Pinpoint the cell where the given text exists, returning its [x, y] midpoint coordinate. 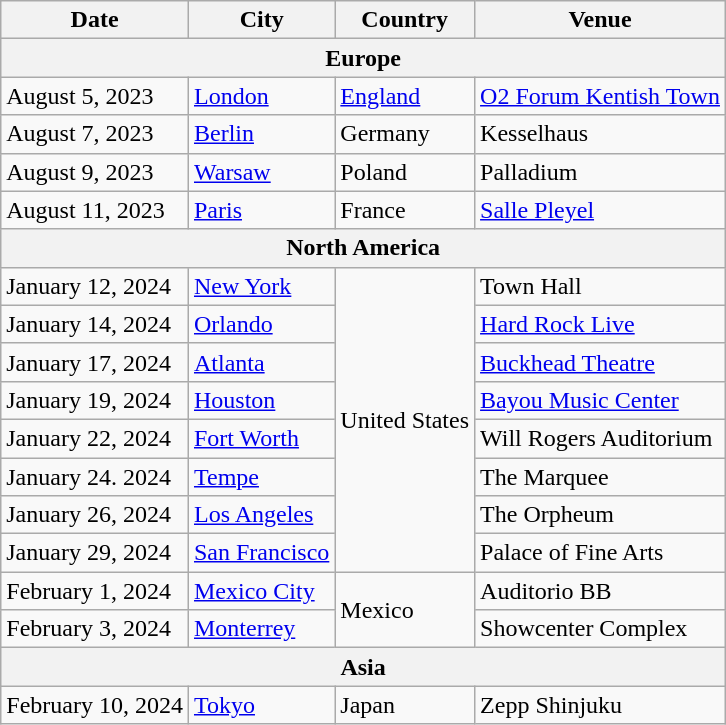
Town Hall [600, 286]
Zepp Shinjuku [600, 705]
Orlando [261, 324]
August 11, 2023 [95, 210]
Showcenter Complex [600, 629]
February 3, 2024 [95, 629]
London [261, 96]
Paris [261, 210]
North America [364, 248]
Fort Worth [261, 438]
France [405, 210]
Auditorio BB [600, 591]
January 22, 2024 [95, 438]
The Orpheum [600, 515]
January 19, 2024 [95, 400]
San Francisco [261, 553]
Kesselhaus [600, 134]
Japan [405, 705]
New York [261, 286]
Asia [364, 667]
The Marquee [600, 477]
O2 Forum Kentish Town [600, 96]
Tempe [261, 477]
Country [405, 20]
January 29, 2024 [95, 553]
January 12, 2024 [95, 286]
Los Angeles [261, 515]
August 5, 2023 [95, 96]
Warsaw [261, 172]
City [261, 20]
England [405, 96]
February 1, 2024 [95, 591]
Tokyo [261, 705]
Poland [405, 172]
February 10, 2024 [95, 705]
Salle Pleyel [600, 210]
Berlin [261, 134]
Palace of Fine Arts [600, 553]
Palladium [600, 172]
August 9, 2023 [95, 172]
United States [405, 419]
Atlanta [261, 362]
January 17, 2024 [95, 362]
Monterrey [261, 629]
Germany [405, 134]
Date [95, 20]
Mexico City [261, 591]
Hard Rock Live [600, 324]
Venue [600, 20]
January 26, 2024 [95, 515]
August 7, 2023 [95, 134]
Mexico [405, 610]
Will Rogers Auditorium [600, 438]
Bayou Music Center [600, 400]
Buckhead Theatre [600, 362]
Houston [261, 400]
January 14, 2024 [95, 324]
January 24. 2024 [95, 477]
Europe [364, 58]
